Extract the (X, Y) coordinate from the center of the cell holding the provided text.  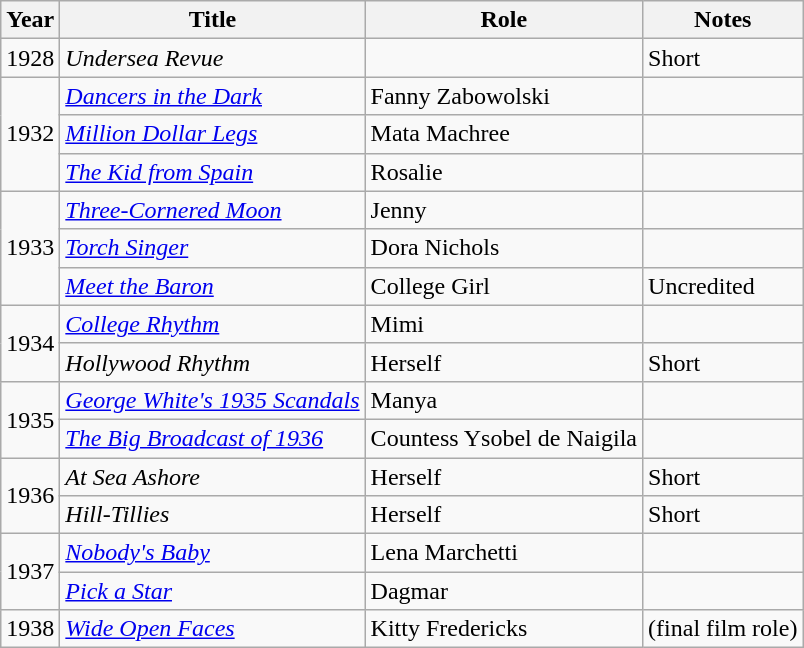
Mata Machree (504, 134)
1936 (30, 496)
Dancers in the Dark (212, 96)
Dagmar (504, 591)
Notes (723, 20)
1928 (30, 58)
Three-Cornered Moon (212, 210)
At Sea Ashore (212, 477)
The Kid from Spain (212, 172)
1932 (30, 134)
Mimi (504, 324)
Wide Open Faces (212, 629)
Jenny (504, 210)
College Rhythm (212, 324)
Hill-Tillies (212, 515)
1934 (30, 343)
College Girl (504, 286)
(final film role) (723, 629)
Nobody's Baby (212, 553)
George White's 1935 Scandals (212, 400)
Meet the Baron (212, 286)
Title (212, 20)
Undersea Revue (212, 58)
Lena Marchetti (504, 553)
Year (30, 20)
1937 (30, 572)
Fanny Zabowolski (504, 96)
Hollywood Rhythm (212, 362)
1935 (30, 419)
1938 (30, 629)
The Big Broadcast of 1936 (212, 438)
Uncredited (723, 286)
Countess Ysobel de Naigila (504, 438)
Manya (504, 400)
Role (504, 20)
Pick a Star (212, 591)
1933 (30, 248)
Kitty Fredericks (504, 629)
Torch Singer (212, 248)
Dora Nichols (504, 248)
Rosalie (504, 172)
Million Dollar Legs (212, 134)
